Scan for the cell matching the given text and deliver its (x, y) coordinate at center. 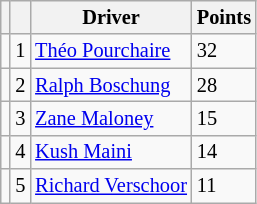
28 (224, 85)
2 (20, 85)
Théo Pourchaire (111, 51)
15 (224, 118)
Ralph Boschung (111, 85)
Kush Maini (111, 152)
Richard Verschoor (111, 186)
11 (224, 186)
4 (20, 152)
1 (20, 51)
Points (224, 17)
14 (224, 152)
Zane Maloney (111, 118)
3 (20, 118)
5 (20, 186)
Driver (111, 17)
32 (224, 51)
